Detect which cell encompasses the target text, then output its (X, Y) center coordinate. 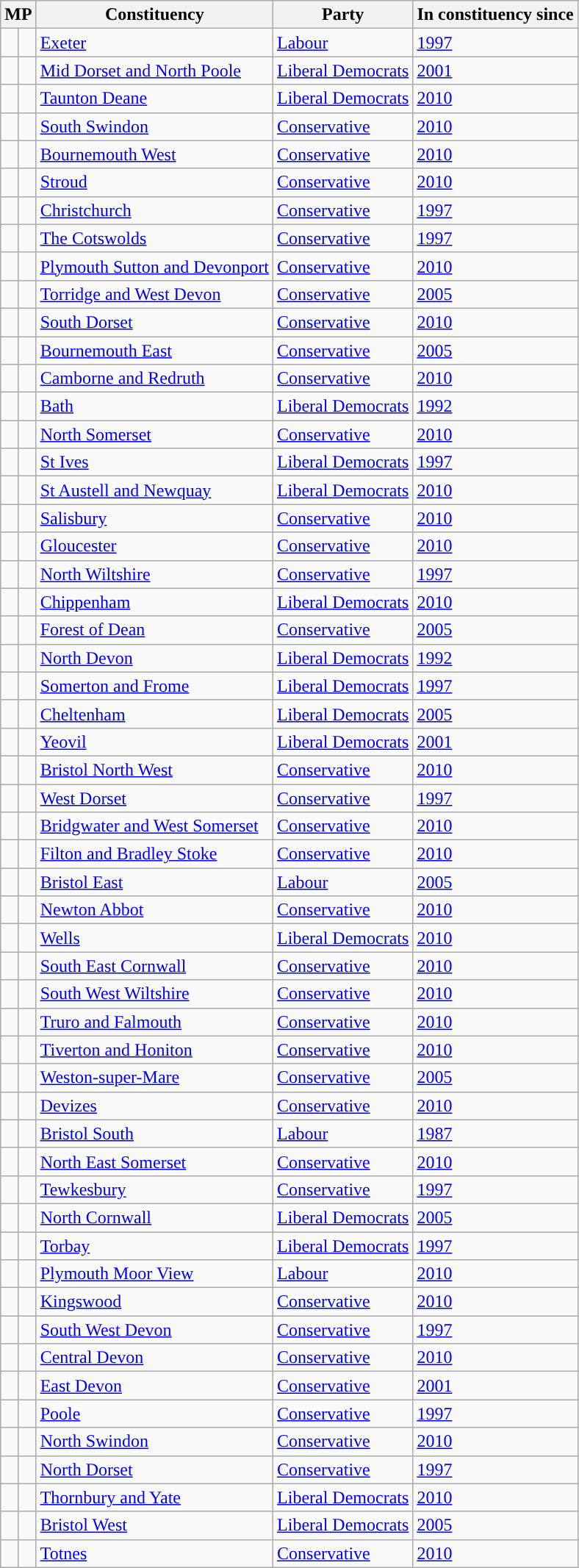
North East Somerset (154, 1161)
Thornbury and Yate (154, 1497)
Bath (154, 407)
Truro and Falmouth (154, 1022)
Plymouth Sutton and Devonport (154, 266)
South Swindon (154, 126)
Forest of Dean (154, 630)
Party (343, 15)
Torridge and West Devon (154, 294)
South Dorset (154, 322)
Devizes (154, 1106)
Bridgwater and West Somerset (154, 826)
Exeter (154, 43)
Tiverton and Honiton (154, 1050)
Cheltenham (154, 714)
St Austell and Newquay (154, 490)
Gloucester (154, 546)
The Cotswolds (154, 238)
North Somerset (154, 434)
Wells (154, 938)
Kingswood (154, 1302)
Bristol East (154, 882)
South East Cornwall (154, 966)
Salisbury (154, 518)
Totnes (154, 1553)
Filton and Bradley Stoke (154, 854)
St Ives (154, 462)
Mid Dorset and North Poole (154, 71)
Newton Abbot (154, 910)
Plymouth Moor View (154, 1274)
North Dorset (154, 1469)
Bristol West (154, 1525)
North Wiltshire (154, 574)
Somerton and Frome (154, 686)
North Cornwall (154, 1217)
Camborne and Redruth (154, 379)
Yeovil (154, 742)
Tewkesbury (154, 1189)
Taunton Deane (154, 99)
In constituency since (495, 15)
East Devon (154, 1386)
MP (18, 15)
Bournemouth East (154, 351)
Torbay (154, 1246)
West Dorset (154, 798)
North Swindon (154, 1442)
Central Devon (154, 1358)
North Devon (154, 658)
Constituency (154, 15)
Christchurch (154, 210)
South West Devon (154, 1330)
South West Wiltshire (154, 994)
1987 (495, 1134)
Bristol North West (154, 770)
Stroud (154, 182)
Poole (154, 1414)
Bristol South (154, 1134)
Chippenham (154, 602)
Bournemouth West (154, 154)
Weston-super-Mare (154, 1078)
